Determine the (X, Y) coordinate at the center of the cell enclosing the given text.  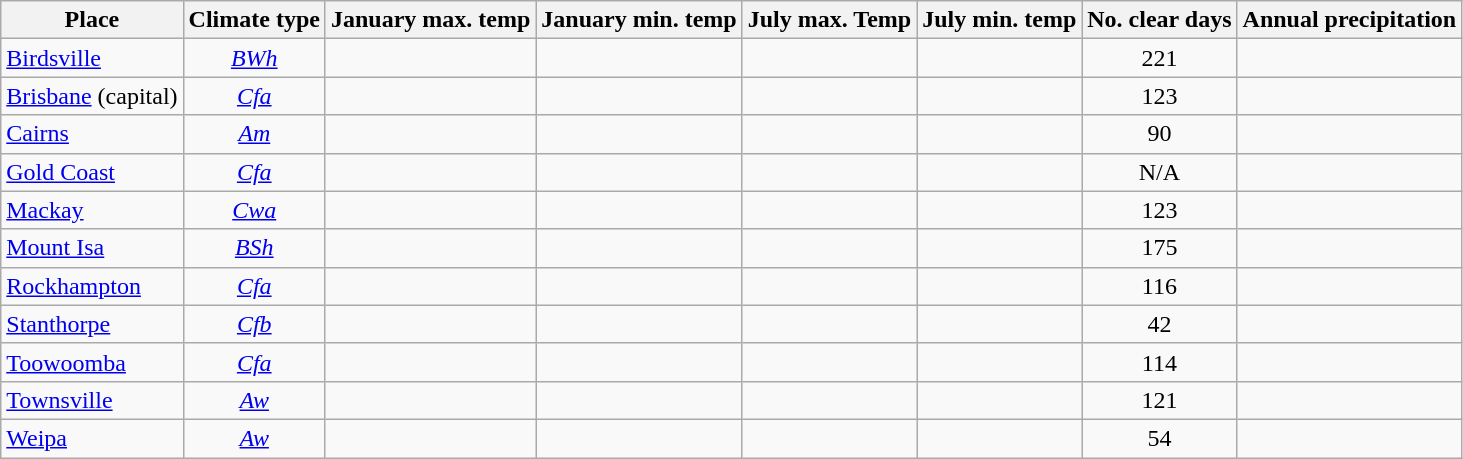
116 (1160, 286)
90 (1160, 134)
July min. temp (1000, 20)
BSh (254, 248)
Weipa (92, 438)
Mount Isa (92, 248)
Brisbane (capital) (92, 96)
Cfb (254, 324)
Place (92, 20)
Stanthorpe (92, 324)
Annual precipitation (1350, 20)
54 (1160, 438)
121 (1160, 400)
Birdsville (92, 58)
BWh (254, 58)
114 (1160, 362)
January max. temp (430, 20)
July max. Temp (829, 20)
N/A (1160, 172)
175 (1160, 248)
January min. temp (639, 20)
42 (1160, 324)
Rockhampton (92, 286)
Climate type (254, 20)
No. clear days (1160, 20)
Cwa (254, 210)
Gold Coast (92, 172)
Townsville (92, 400)
Am (254, 134)
Mackay (92, 210)
Cairns (92, 134)
Toowoomba (92, 362)
221 (1160, 58)
